Search for the cell housing the specified text and yield its (X, Y) center coordinate. 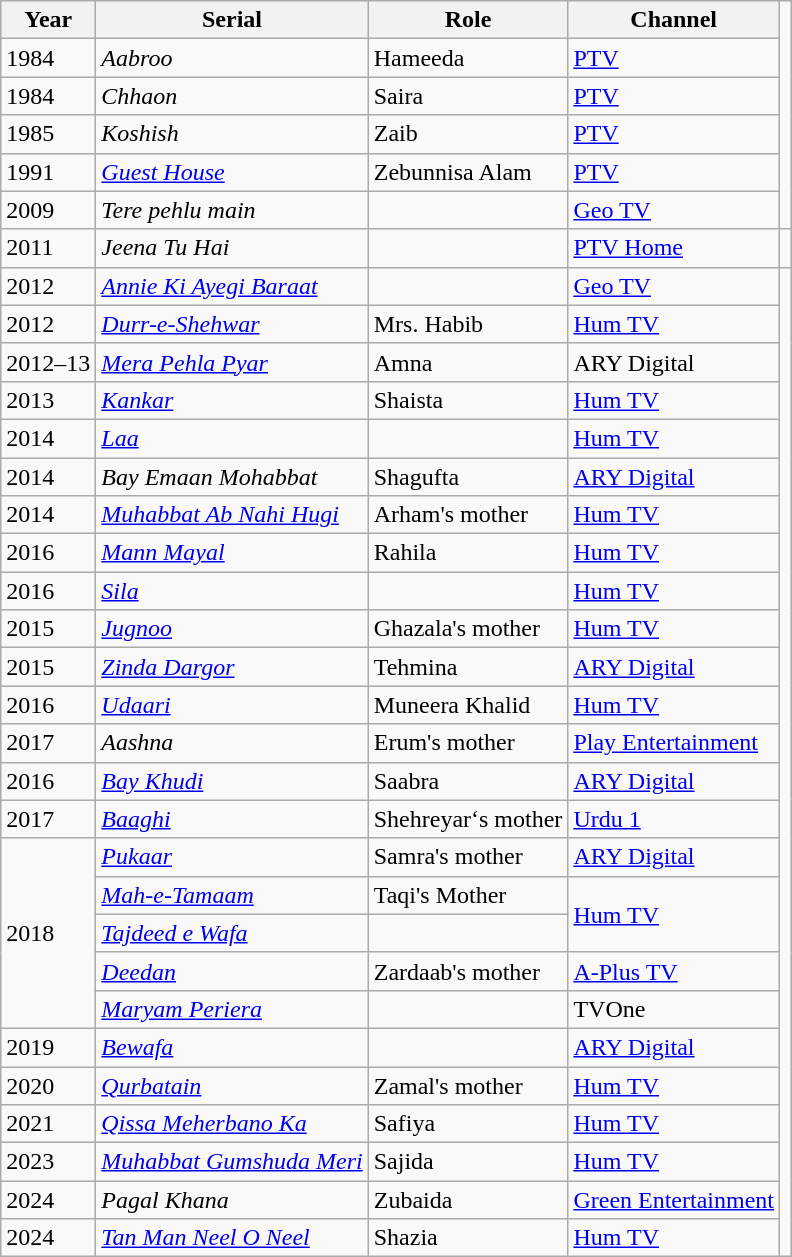
Zubaida (468, 1200)
Serial (232, 20)
Bewafa (232, 1047)
Zebunnisa Alam (468, 172)
2018 (48, 933)
Koshish (232, 134)
Muhabbat Ab Nahi Hugi (232, 515)
Zardaab's mother (468, 971)
2023 (48, 1162)
Jugnoo (232, 629)
PTV Home (674, 248)
Zaib (468, 134)
Tajdeed e Wafa (232, 933)
Samra's mother (468, 857)
Amna (468, 362)
Pagal Khana (232, 1200)
Saabra (468, 781)
Tehmina (468, 667)
Sajida (468, 1162)
1991 (48, 172)
Role (468, 20)
Play Entertainment (674, 743)
Hameeda (468, 58)
2021 (48, 1124)
Baaghi (232, 819)
Green Entertainment (674, 1200)
Shaista (468, 400)
Shazia (468, 1238)
Ghazala's mother (468, 629)
Saira (468, 96)
A-Plus TV (674, 971)
Chhaon (232, 96)
Bay Khudi (232, 781)
2013 (48, 400)
2009 (48, 210)
TVOne (674, 1009)
Udaari (232, 705)
Zamal's mother (468, 1085)
Mera Pehla Pyar (232, 362)
1985 (48, 134)
Year (48, 20)
2020 (48, 1085)
Mann Mayal (232, 553)
Safiya (468, 1124)
Tere pehlu main (232, 210)
Aashna (232, 743)
Deedan (232, 971)
Mrs. Habib (468, 324)
Taqi's Mother (468, 895)
Pukaar (232, 857)
Durr-e-Shehwar (232, 324)
Mah-e-Tamaam (232, 895)
Annie Ki Ayegi Baraat (232, 286)
Shehreyar‘s mother (468, 819)
Zinda Dargor (232, 667)
2011 (48, 248)
Shagufta (468, 477)
Guest House (232, 172)
Muneera Khalid (468, 705)
2019 (48, 1047)
Kankar (232, 400)
Jeena Tu Hai (232, 248)
Muhabbat Gumshuda Meri (232, 1162)
Laa (232, 438)
Urdu 1 (674, 819)
Tan Man Neel O Neel (232, 1238)
Aabroo (232, 58)
Bay Emaan Mohabbat (232, 477)
Maryam Periera (232, 1009)
Channel (674, 20)
Qissa Meherbano Ka (232, 1124)
2012–13 (48, 362)
Rahila (468, 553)
Sila (232, 591)
Arham's mother (468, 515)
Erum's mother (468, 743)
Qurbatain (232, 1085)
